Detect which cell encompasses the target text, then output its [X, Y] center coordinate. 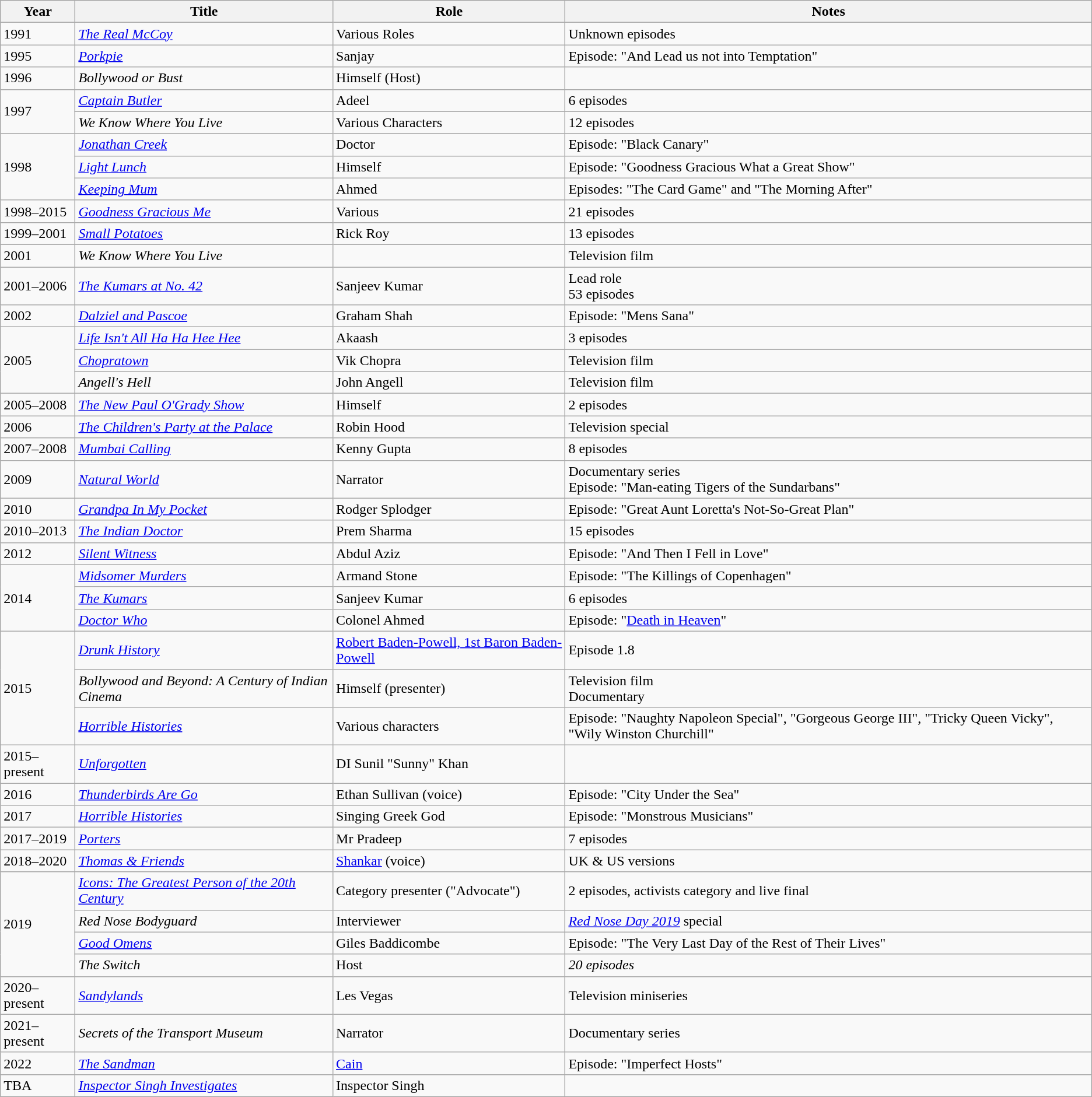
Various Characters [449, 122]
Ahmed [449, 189]
The Kumars at No. 42 [204, 286]
Cain [449, 1063]
2022 [38, 1063]
Angell's Hell [204, 383]
Chopratown [204, 360]
TBA [38, 1085]
Secrets of the Transport Museum [204, 1033]
UK & US versions [828, 861]
2020–present [38, 995]
Akaash [449, 338]
Role [449, 12]
Small Potatoes [204, 233]
2019 [38, 924]
The Switch [204, 965]
Sandylands [204, 995]
Silent Witness [204, 553]
Rodger Splodger [449, 509]
Rick Roy [449, 233]
2016 [38, 794]
2009 [38, 479]
2018–2020 [38, 861]
Vik Chopra [449, 360]
Episode: "City Under the Sea" [828, 794]
Thomas & Friends [204, 861]
The Sandman [204, 1063]
Armand Stone [449, 576]
The New Paul O'Grady Show [204, 405]
Good Omens [204, 943]
2 episodes [828, 405]
Unforgotten [204, 764]
20 episodes [828, 965]
Shankar (voice) [449, 861]
The Indian Doctor [204, 531]
8 episodes [828, 449]
Goodness Gracious Me [204, 211]
Mumbai Calling [204, 449]
Episode: "Great Aunt Loretta's Not-So-Great Plan" [828, 509]
Robert Baden-Powell, 1st Baron Baden-Powell [449, 650]
Television filmDocumentary [828, 688]
Himself (presenter) [449, 688]
Host [449, 965]
Les Vegas [449, 995]
Colonel Ahmed [449, 620]
1998 [38, 167]
Various characters [449, 727]
2005–2008 [38, 405]
Prem Sharma [449, 531]
The Children's Party at the Palace [204, 427]
Giles Baddicombe [449, 943]
Midsomer Murders [204, 576]
1997 [38, 111]
Category presenter ("Advocate") [449, 891]
Episode: "Naughty Napoleon Special", "Gorgeous George III", "Tricky Queen Vicky", "Wily Winston Churchill" [828, 727]
Porkpie [204, 56]
Grandpa In My Pocket [204, 509]
John Angell [449, 383]
2006 [38, 427]
Dalziel and Pascoe [204, 316]
Television miniseries [828, 995]
Episode: "And Lead us not into Temptation" [828, 56]
Inspector Singh Investigates [204, 1085]
2015 [38, 688]
2001 [38, 255]
Adeel [449, 100]
Bollywood or Bust [204, 78]
DI Sunil "Sunny" Khan [449, 764]
Year [38, 12]
Episode: "Goodness Gracious What a Great Show" [828, 167]
Episode: "Imperfect Hosts" [828, 1063]
Episode: "The Very Last Day of the Rest of Their Lives" [828, 943]
2015–present [38, 764]
Doctor [449, 145]
2017 [38, 816]
1999–2001 [38, 233]
2001–2006 [38, 286]
Natural World [204, 479]
Drunk History [204, 650]
3 episodes [828, 338]
2007–2008 [38, 449]
15 episodes [828, 531]
Episode: "The Killings of Copenhagen" [828, 576]
Interviewer [449, 921]
2005 [38, 360]
Various Roles [449, 34]
Sanjay [449, 56]
Documentary seriesEpisode: "Man-eating Tigers of the Sundarbans" [828, 479]
1991 [38, 34]
21 episodes [828, 211]
Documentary series [828, 1033]
2012 [38, 553]
Himself (Host) [449, 78]
Episode: "Death in Heaven" [828, 620]
Episode: "Mens Sana" [828, 316]
Captain Butler [204, 100]
1996 [38, 78]
2002 [38, 316]
2010–2013 [38, 531]
Kenny Gupta [449, 449]
Graham Shah [449, 316]
The Kumars [204, 598]
Episodes: "The Card Game" and "The Morning After" [828, 189]
Mr Pradeep [449, 839]
12 episodes [828, 122]
Red Nose Bodyguard [204, 921]
2017–2019 [38, 839]
Lead role53 episodes [828, 286]
Television special [828, 427]
Porters [204, 839]
Episode: "And Then I Fell in Love" [828, 553]
Doctor Who [204, 620]
Unknown episodes [828, 34]
Life Isn't All Ha Ha Hee Hee [204, 338]
The Real McCoy [204, 34]
2010 [38, 509]
Keeping Mum [204, 189]
Inspector Singh [449, 1085]
Abdul Aziz [449, 553]
Title [204, 12]
13 episodes [828, 233]
1998–2015 [38, 211]
Icons: The Greatest Person of the 20th Century [204, 891]
Episode: "Black Canary" [828, 145]
Various [449, 211]
7 episodes [828, 839]
Robin Hood [449, 427]
Singing Greek God [449, 816]
Ethan Sullivan (voice) [449, 794]
Light Lunch [204, 167]
1995 [38, 56]
Red Nose Day 2019 special [828, 921]
2014 [38, 598]
Episode 1.8 [828, 650]
Jonathan Creek [204, 145]
Thunderbirds Are Go [204, 794]
Bollywood and Beyond: A Century of Indian Cinema [204, 688]
Notes [828, 12]
2021–present [38, 1033]
2 episodes, activists category and live final [828, 891]
Episode: "Monstrous Musicians" [828, 816]
